Find where the given text appears and provide that cell's center as (X, Y) coordinate. 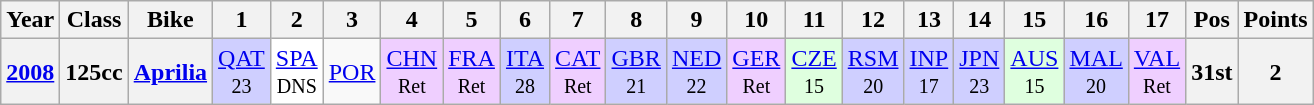
Class (94, 20)
1 (242, 20)
9 (696, 20)
NED22 (696, 72)
RSM20 (873, 72)
Bike (170, 20)
Aprilia (170, 72)
Year (30, 20)
INP17 (929, 72)
SPADNS (296, 72)
JPN23 (980, 72)
Pos (1212, 20)
8 (636, 20)
7 (578, 20)
GBR21 (636, 72)
11 (814, 20)
10 (756, 20)
Points (1276, 20)
QAT23 (242, 72)
31st (1212, 72)
12 (873, 20)
GERRet (756, 72)
MAL20 (1096, 72)
ITA28 (524, 72)
5 (472, 20)
POR (352, 72)
15 (1034, 20)
6 (524, 20)
17 (1156, 20)
CHNRet (412, 72)
CZE15 (814, 72)
4 (412, 20)
FRARet (472, 72)
3 (352, 20)
13 (929, 20)
125cc (94, 72)
16 (1096, 20)
14 (980, 20)
CATRet (578, 72)
VALRet (1156, 72)
AUS15 (1034, 72)
2008 (30, 72)
